Find where the given text appears and provide that cell's center as [x, y] coordinate. 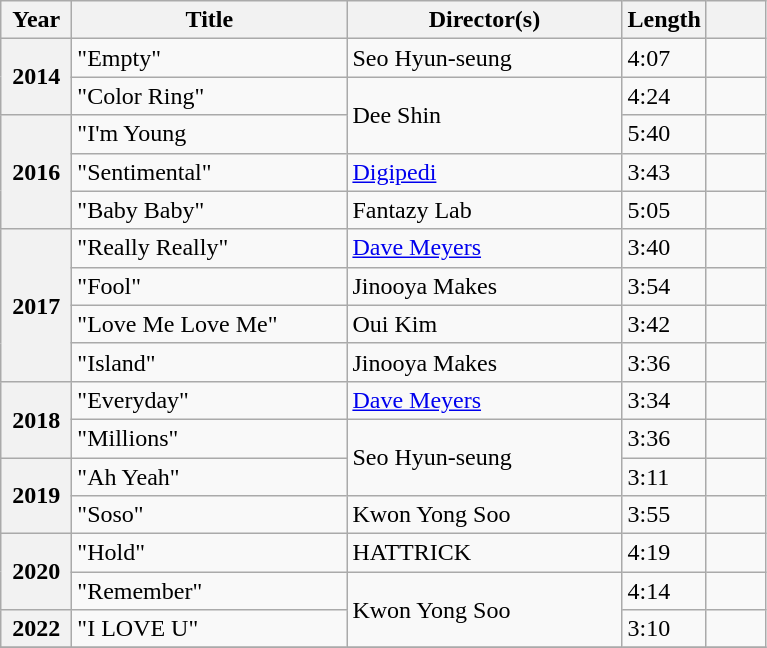
Length [664, 20]
2018 [36, 419]
"Empty" [210, 58]
"Baby Baby" [210, 210]
4:24 [664, 96]
"Hold" [210, 553]
2017 [36, 305]
3:54 [664, 286]
3:11 [664, 477]
4:07 [664, 58]
"Remember" [210, 591]
"Love Me Love Me" [210, 324]
Director(s) [484, 20]
Dee Shin [484, 115]
Oui Kim [484, 324]
"Fool" [210, 286]
3:43 [664, 172]
"Millions" [210, 438]
"Island" [210, 362]
2014 [36, 77]
Fantazy Lab [484, 210]
3:55 [664, 515]
"Really Really" [210, 248]
3:10 [664, 629]
Title [210, 20]
"Ah Yeah" [210, 477]
4:19 [664, 553]
3:42 [664, 324]
"Color Ring" [210, 96]
2020 [36, 572]
3:40 [664, 248]
5:05 [664, 210]
2016 [36, 172]
Year [36, 20]
"I'm Young [210, 134]
5:40 [664, 134]
"Soso" [210, 515]
Digipedi [484, 172]
3:34 [664, 400]
2022 [36, 629]
"I LOVE U" [210, 629]
HATTRICK [484, 553]
2019 [36, 496]
4:14 [664, 591]
"Everyday" [210, 400]
"Sentimental" [210, 172]
